Detect which cell encompasses the target text, then output its (x, y) center coordinate. 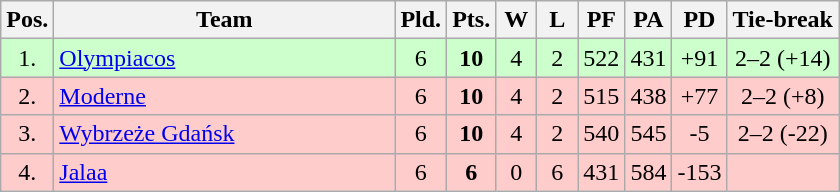
PD (700, 20)
Jalaa (224, 172)
4. (28, 172)
Pts. (472, 20)
2–2 (+8) (783, 96)
Wybrzeże Gdańsk (224, 134)
438 (648, 96)
Pld. (421, 20)
+91 (700, 58)
L (558, 20)
522 (602, 58)
2. (28, 96)
PF (602, 20)
2–2 (+14) (783, 58)
0 (516, 172)
W (516, 20)
PA (648, 20)
1. (28, 58)
Tie-break (783, 20)
-5 (700, 134)
3. (28, 134)
Team (224, 20)
+77 (700, 96)
515 (602, 96)
2–2 (-22) (783, 134)
Moderne (224, 96)
540 (602, 134)
-153 (700, 172)
Pos. (28, 20)
Olympiacos (224, 58)
584 (648, 172)
545 (648, 134)
